Scan for the cell matching the given text and deliver its [x, y] coordinate at center. 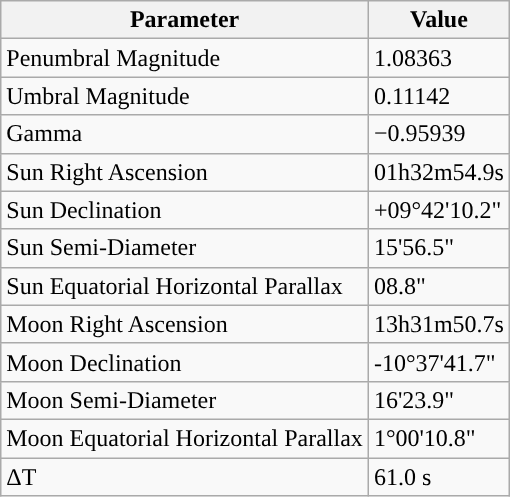
−0.95939 [438, 134]
15'56.5" [438, 248]
01h32m54.9s [438, 172]
Parameter [185, 20]
08.8" [438, 286]
1°00'10.8" [438, 438]
16'23.9" [438, 400]
-10°37'41.7" [438, 362]
ΔT [185, 477]
0.11142 [438, 96]
Sun Semi-Diameter [185, 248]
13h31m50.7s [438, 324]
Moon Equatorial Horizontal Parallax [185, 438]
Sun Equatorial Horizontal Parallax [185, 286]
Moon Right Ascension [185, 324]
Penumbral Magnitude [185, 58]
61.0 s [438, 477]
Sun Declination [185, 210]
Value [438, 20]
+09°42'10.2" [438, 210]
1.08363 [438, 58]
Gamma [185, 134]
Moon Declination [185, 362]
Sun Right Ascension [185, 172]
Moon Semi-Diameter [185, 400]
Umbral Magnitude [185, 96]
